Scan for the cell matching the given text and deliver its [x, y] coordinate at center. 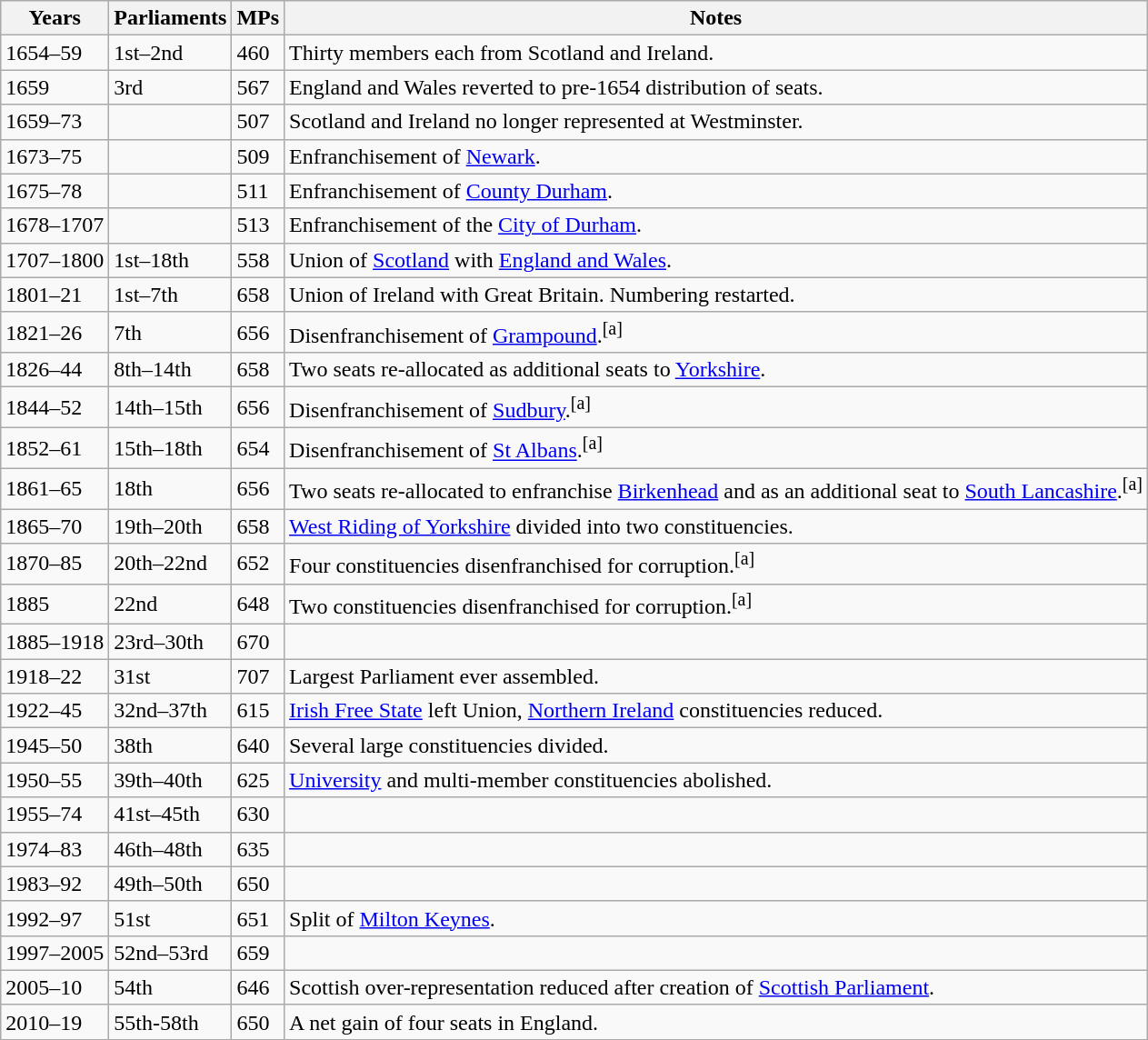
19th–20th [171, 526]
51st [171, 918]
1707–1800 [55, 260]
Disenfranchisement of St Albans.[a] [716, 447]
1983–92 [55, 884]
1918–22 [55, 676]
1997–2005 [55, 953]
Disenfranchisement of Sudbury.[a] [716, 407]
1844–52 [55, 407]
Two constituencies disenfranchised for corruption.[a] [716, 604]
2010–19 [55, 1022]
Scottish over-representation reduced after creation of Scottish Parliament. [716, 987]
49th–50th [171, 884]
707 [258, 676]
460 [258, 53]
1678–1707 [55, 225]
Union of Ireland with Great Britain. Numbering restarted. [716, 295]
1885–1918 [55, 642]
615 [258, 711]
646 [258, 987]
651 [258, 918]
38th [171, 745]
670 [258, 642]
1826–44 [55, 370]
1675–78 [55, 191]
1654–59 [55, 53]
West Riding of Yorkshire divided into two constituencies. [716, 526]
1673–75 [55, 156]
513 [258, 225]
31st [171, 676]
Several large constituencies divided. [716, 745]
1950–55 [55, 780]
652 [258, 564]
8th–14th [171, 370]
1870–85 [55, 564]
52nd–53rd [171, 953]
Thirty members each from Scotland and Ireland. [716, 53]
Enfranchisement of the City of Durham. [716, 225]
3rd [171, 87]
1852–61 [55, 447]
41st–45th [171, 815]
7th [171, 333]
630 [258, 815]
640 [258, 745]
1922–45 [55, 711]
1801–21 [55, 295]
1955–74 [55, 815]
Enfranchisement of County Durham. [716, 191]
23rd–30th [171, 642]
558 [258, 260]
MPs [258, 18]
55th-58th [171, 1022]
32nd–37th [171, 711]
54th [171, 987]
1821–26 [55, 333]
Irish Free State left Union, Northern Ireland constituencies reduced. [716, 711]
England and Wales reverted to pre-1654 distribution of seats. [716, 87]
A net gain of four seats in England. [716, 1022]
1st–18th [171, 260]
University and multi-member constituencies abolished. [716, 780]
Split of Milton Keynes. [716, 918]
507 [258, 122]
1st–7th [171, 295]
Union of Scotland with England and Wales. [716, 260]
1992–97 [55, 918]
1865–70 [55, 526]
1885 [55, 604]
511 [258, 191]
509 [258, 156]
1659 [55, 87]
1861–65 [55, 489]
18th [171, 489]
Two seats re-allocated as additional seats to Yorkshire. [716, 370]
14th–15th [171, 407]
22nd [171, 604]
654 [258, 447]
Largest Parliament ever assembled. [716, 676]
1st–2nd [171, 53]
659 [258, 953]
20th–22nd [171, 564]
648 [258, 604]
46th–48th [171, 849]
Enfranchisement of Newark. [716, 156]
Parliaments [171, 18]
Scotland and Ireland no longer represented at Westminster. [716, 122]
Notes [716, 18]
Disenfranchisement of Grampound.[a] [716, 333]
1659–73 [55, 122]
2005–10 [55, 987]
Two seats re-allocated to enfranchise Birkenhead and as an additional seat to South Lancashire.[a] [716, 489]
1974–83 [55, 849]
1945–50 [55, 745]
39th–40th [171, 780]
635 [258, 849]
Four constituencies disenfranchised for corruption.[a] [716, 564]
567 [258, 87]
625 [258, 780]
15th–18th [171, 447]
Years [55, 18]
